Return the [X, Y] coordinate for the center point of the cell that contains the specified text.  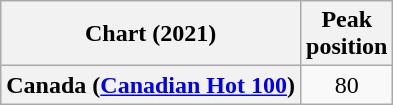
Canada (Canadian Hot 100) [151, 85]
80 [347, 85]
Peakposition [347, 34]
Chart (2021) [151, 34]
